Search for the cell housing the specified text and yield its (x, y) center coordinate. 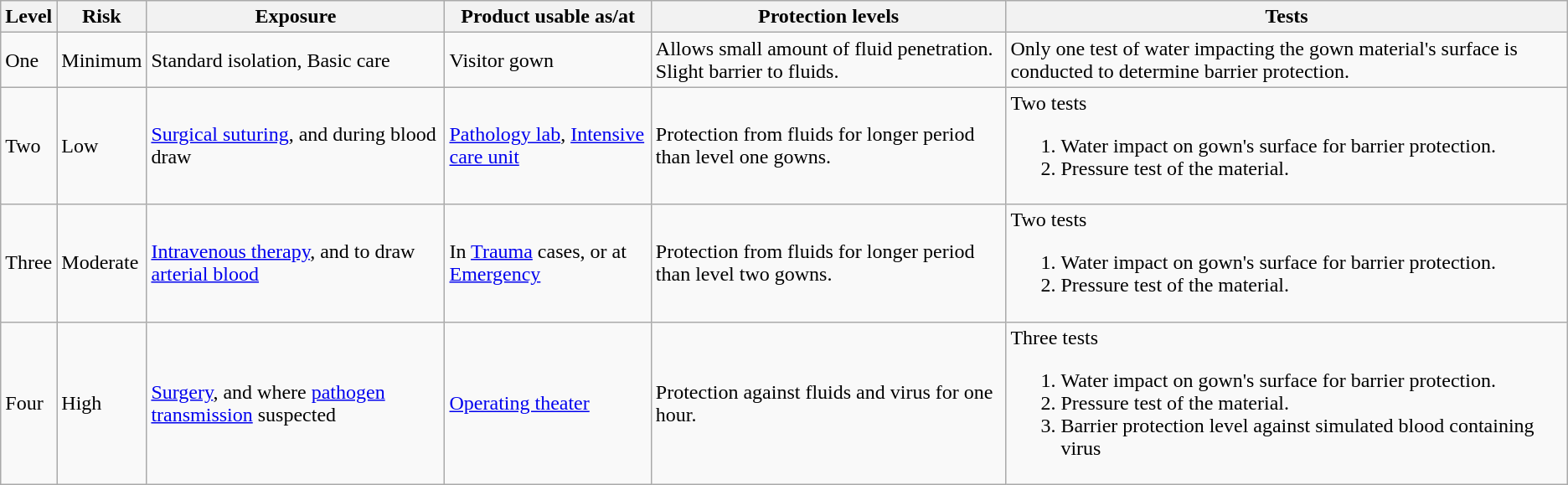
Level (28, 17)
Four (28, 403)
Only one test of water impacting the gown material's surface is conducted to determine barrier protection. (1287, 60)
Risk (102, 17)
Product usable as/at (548, 17)
High (102, 403)
Exposure (296, 17)
Intravenous therapy, and to draw arterial blood (296, 263)
Protection levels (828, 17)
Minimum (102, 60)
Protection from fluids for longer period than level two gowns. (828, 263)
Allows small amount of fluid penetration. Slight barrier to fluids. (828, 60)
Operating theater (548, 403)
Surgery, and where pathogen transmission suspected (296, 403)
Tests (1287, 17)
In Trauma cases, or at Emergency (548, 263)
Two (28, 146)
Surgical suturing, and during blood draw (296, 146)
Three (28, 263)
Low (102, 146)
Visitor gown (548, 60)
One (28, 60)
Pathology lab, Intensive care unit (548, 146)
Moderate (102, 263)
Protection from fluids for longer period than level one gowns. (828, 146)
Standard isolation, Basic care (296, 60)
Protection against fluids and virus for one hour. (828, 403)
